Find where the given text appears and provide that cell's center as (x, y) coordinate. 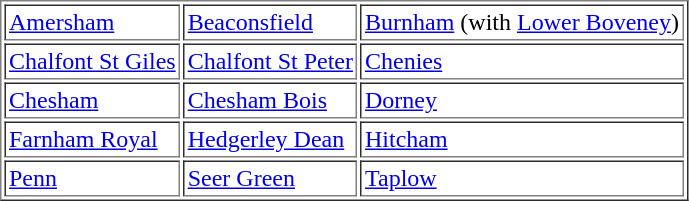
Beaconsfield (270, 22)
Burnham (with Lower Boveney) (522, 22)
Hedgerley Dean (270, 140)
Chalfont St Peter (270, 62)
Farnham Royal (92, 140)
Chesham Bois (270, 100)
Penn (92, 178)
Seer Green (270, 178)
Chenies (522, 62)
Chalfont St Giles (92, 62)
Amersham (92, 22)
Chesham (92, 100)
Dorney (522, 100)
Hitcham (522, 140)
Taplow (522, 178)
